Output the (x, y) coordinate of the center of the cell containing the given text.  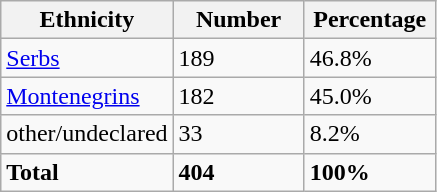
46.8% (370, 58)
100% (370, 172)
8.2% (370, 134)
Number (238, 20)
404 (238, 172)
189 (238, 58)
182 (238, 96)
Ethnicity (87, 20)
33 (238, 134)
Serbs (87, 58)
Total (87, 172)
Percentage (370, 20)
45.0% (370, 96)
other/undeclared (87, 134)
Montenegrins (87, 96)
